Detect which cell encompasses the target text, then output its (x, y) center coordinate. 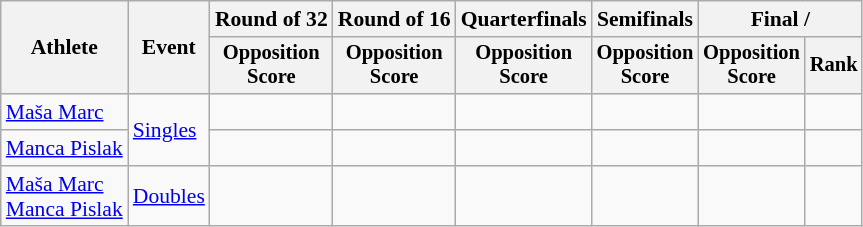
Event (169, 48)
Semifinals (646, 19)
Round of 32 (272, 19)
Maša Marc (64, 112)
Athlete (64, 48)
Manca Pislak (64, 148)
Round of 16 (394, 19)
Maša MarcManca Pislak (64, 196)
Quarterfinals (524, 19)
Singles (169, 130)
Rank (834, 66)
Final / (780, 19)
Doubles (169, 196)
